Return [X, Y] of the center of cell containing provided text 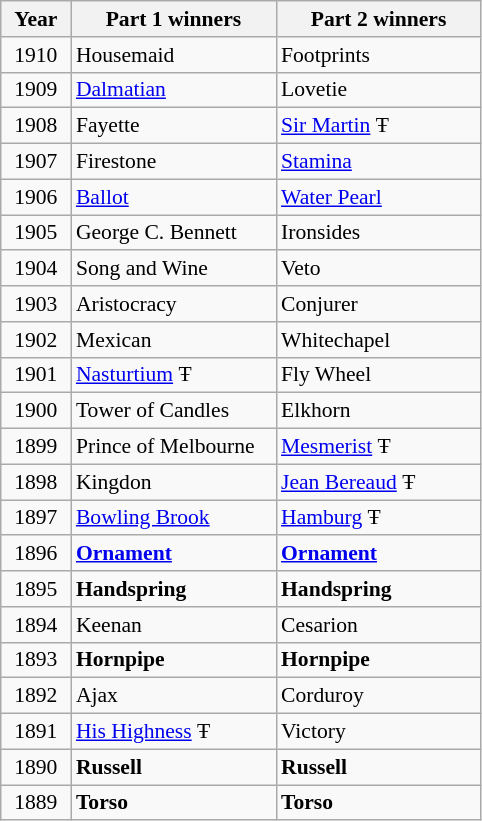
Housemaid [174, 55]
His Highness Ŧ [174, 732]
Prince of Melbourne [174, 447]
Nasturtium Ŧ [174, 375]
Sir Martin Ŧ [378, 126]
1904 [36, 269]
Jean Bereaud Ŧ [378, 482]
1892 [36, 696]
1891 [36, 732]
Water Pearl [378, 197]
1898 [36, 482]
Lovetie [378, 90]
Tower of Candles [174, 411]
1906 [36, 197]
1889 [36, 803]
Kingdon [174, 482]
Corduroy [378, 696]
Ballot [174, 197]
Mesmerist Ŧ [378, 447]
Veto [378, 269]
1905 [36, 233]
Dalmatian [174, 90]
Part 1 winners [174, 19]
Aristocracy [174, 304]
Ajax [174, 696]
1894 [36, 625]
1897 [36, 518]
Elkhorn [378, 411]
Mexican [174, 340]
Ironsides [378, 233]
Fly Wheel [378, 375]
1910 [36, 55]
Victory [378, 732]
Cesarion [378, 625]
1903 [36, 304]
1890 [36, 767]
1902 [36, 340]
Conjurer [378, 304]
Whitechapel [378, 340]
1899 [36, 447]
Firestone [174, 162]
Hamburg Ŧ [378, 518]
Year [36, 19]
Fayette [174, 126]
Part 2 winners [378, 19]
Stamina [378, 162]
George C. Bennett [174, 233]
Song and Wine [174, 269]
1901 [36, 375]
Bowling Brook [174, 518]
1895 [36, 589]
1893 [36, 660]
1900 [36, 411]
1907 [36, 162]
Keenan [174, 625]
1909 [36, 90]
1908 [36, 126]
Footprints [378, 55]
1896 [36, 554]
